Scan for the cell matching the given text and deliver its (x, y) coordinate at center. 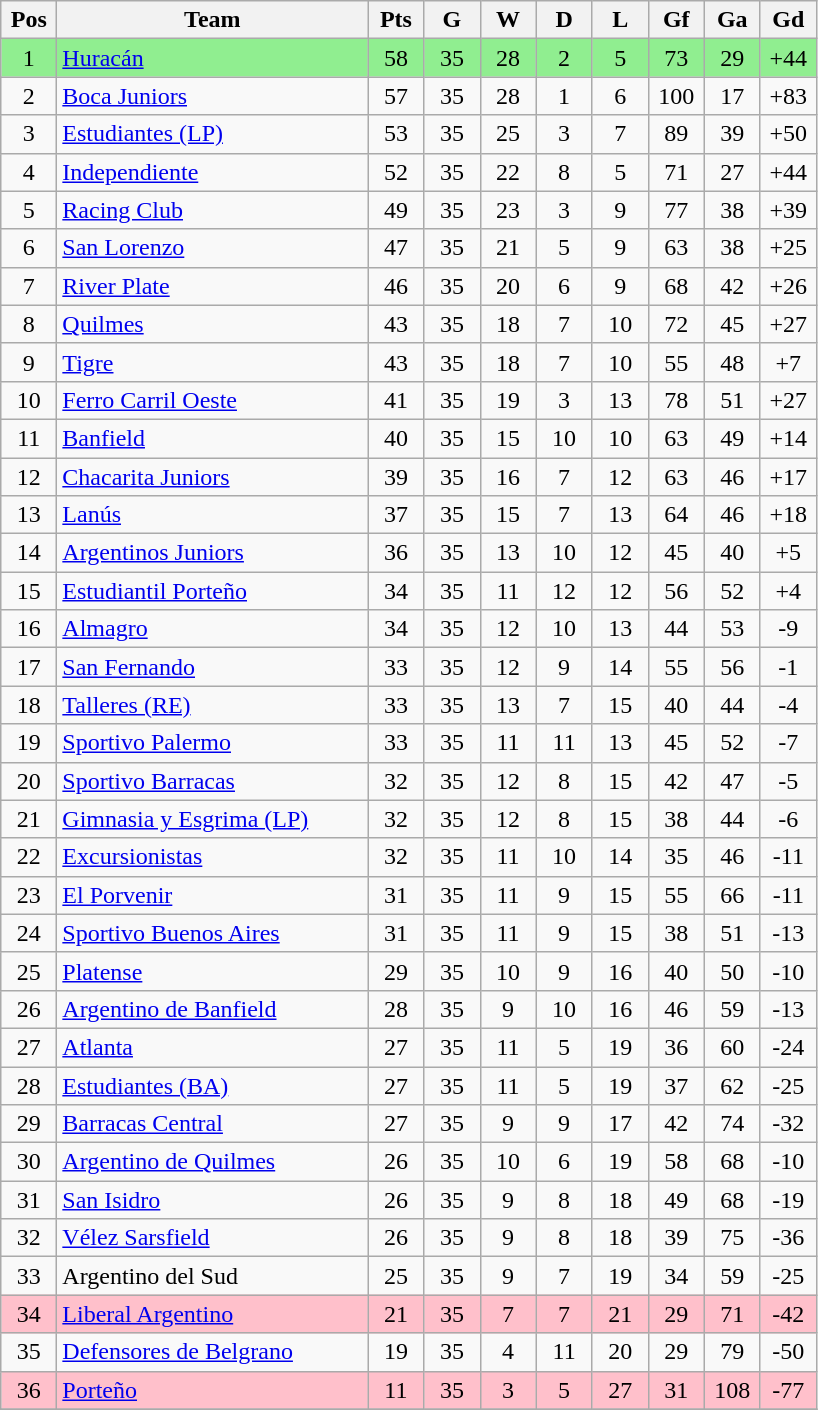
+4 (788, 591)
+18 (788, 515)
Defensores de Belgrano (212, 1352)
D (564, 20)
Liberal Argentino (212, 1314)
-4 (788, 705)
Racing Club (212, 210)
Huracán (212, 58)
64 (676, 515)
+14 (788, 438)
24 (29, 933)
41 (396, 400)
Argentino del Sud (212, 1276)
-9 (788, 629)
73 (676, 58)
+50 (788, 134)
Vélez Sarsfield (212, 1238)
75 (732, 1238)
+25 (788, 248)
Estudiantes (BA) (212, 1085)
Gd (788, 20)
Ga (732, 20)
-42 (788, 1314)
Talleres (RE) (212, 705)
+39 (788, 210)
-77 (788, 1390)
100 (676, 96)
Sportivo Barracas (212, 781)
77 (676, 210)
60 (732, 1047)
Argentinos Juniors (212, 553)
78 (676, 400)
-5 (788, 781)
Argentino de Banfield (212, 1009)
72 (676, 324)
Team (212, 20)
Excursionistas (212, 857)
El Porvenir (212, 895)
57 (396, 96)
+83 (788, 96)
Atlanta (212, 1047)
-36 (788, 1238)
River Plate (212, 286)
-32 (788, 1124)
108 (732, 1390)
San Isidro (212, 1200)
Barracas Central (212, 1124)
-6 (788, 819)
Pts (396, 20)
89 (676, 134)
Platense (212, 971)
Banfield (212, 438)
79 (732, 1352)
Boca Juniors (212, 96)
Estudiantil Porteño (212, 591)
30 (29, 1162)
San Lorenzo (212, 248)
Pos (29, 20)
San Fernando (212, 667)
Sportivo Buenos Aires (212, 933)
-19 (788, 1200)
Lanús (212, 515)
-1 (788, 667)
Gimnasia y Esgrima (LP) (212, 819)
Porteño (212, 1390)
-50 (788, 1352)
48 (732, 362)
Sportivo Palermo (212, 743)
+5 (788, 553)
74 (732, 1124)
Independiente (212, 172)
+7 (788, 362)
L (620, 20)
Quilmes (212, 324)
Argentino de Quilmes (212, 1162)
Chacarita Juniors (212, 477)
G (452, 20)
66 (732, 895)
50 (732, 971)
62 (732, 1085)
Estudiantes (LP) (212, 134)
+26 (788, 286)
-7 (788, 743)
Almagro (212, 629)
Tigre (212, 362)
Ferro Carril Oeste (212, 400)
+17 (788, 477)
W (508, 20)
Gf (676, 20)
-24 (788, 1047)
